Pinpoint the cell where the given text exists, returning its [X, Y] midpoint coordinate. 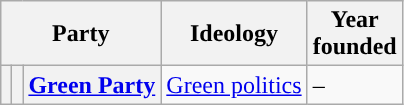
Party [81, 34]
Green Party [92, 85]
– [354, 85]
Ideology [234, 34]
Green politics [234, 85]
Yearfounded [354, 34]
